Search for the cell housing the specified text and yield its [x, y] center coordinate. 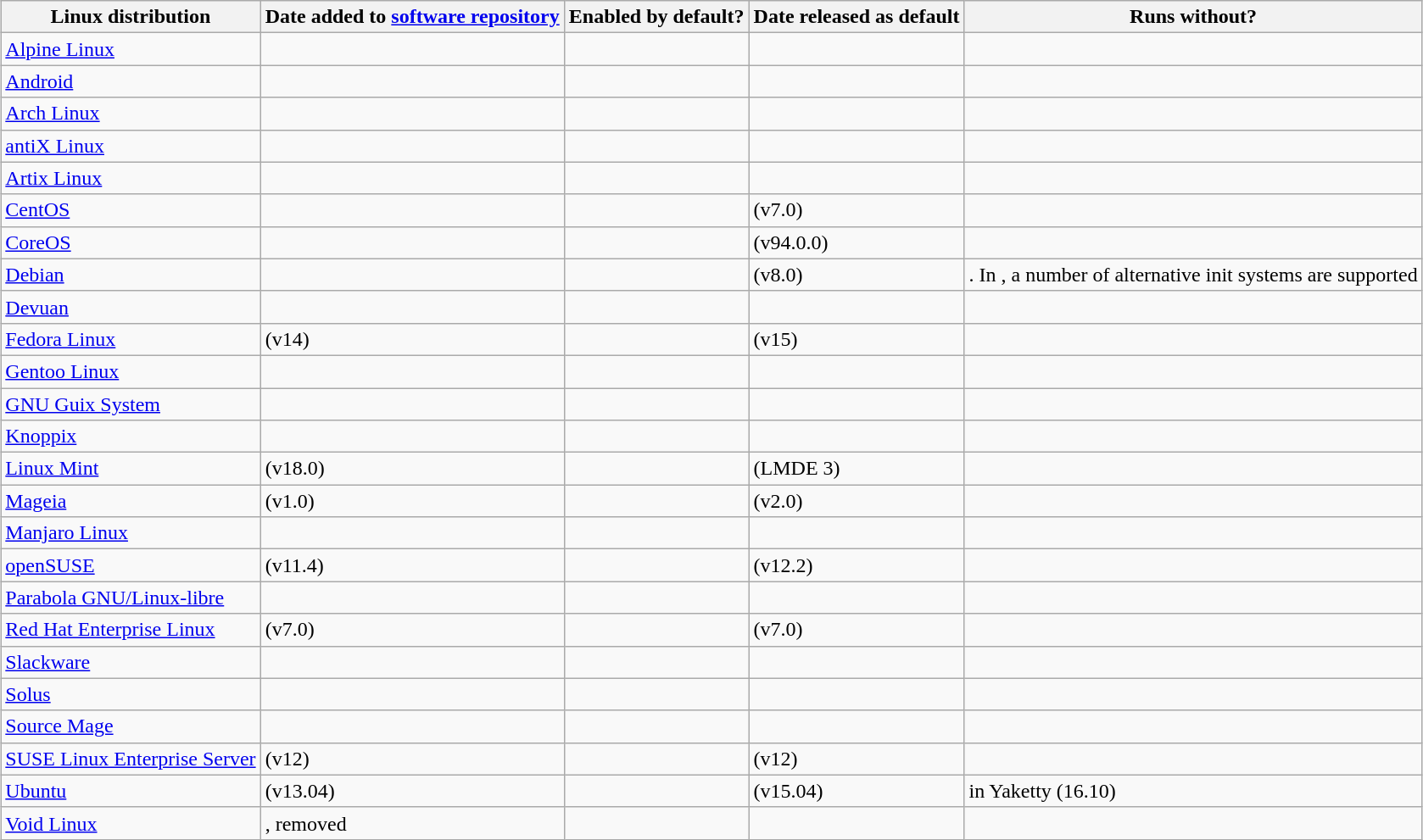
(v12.2) [857, 565]
(v8.0) [857, 275]
Void Linux [131, 823]
Manjaro Linux [131, 533]
Debian [131, 275]
Source Mage [131, 726]
(v11.4) [412, 565]
Red Hat Enterprise Linux [131, 630]
(v13.04) [412, 791]
(v18.0) [412, 469]
(v15) [857, 339]
Runs without? [1193, 17]
(v94.0.0) [857, 242]
(LMDE 3) [857, 469]
. In , a number of alternative init systems are supported [1193, 275]
antiX Linux [131, 146]
(v2.0) [857, 501]
Fedora Linux [131, 339]
Knoppix [131, 437]
Gentoo Linux [131, 371]
Ubuntu [131, 791]
Mageia [131, 501]
Date added to software repository [412, 17]
GNU Guix System [131, 404]
Date released as default [857, 17]
Linux Mint [131, 469]
Artix Linux [131, 178]
(v1.0) [412, 501]
Devuan [131, 307]
CentOS [131, 210]
(v15.04) [857, 791]
Android [131, 81]
Slackware [131, 662]
Solus [131, 694]
Parabola GNU/Linux-libre [131, 598]
in Yaketty (16.10) [1193, 791]
(v14) [412, 339]
openSUSE [131, 565]
Enabled by default? [656, 17]
Alpine Linux [131, 49]
CoreOS [131, 242]
Linux distribution [131, 17]
, removed [412, 823]
SUSE Linux Enterprise Server [131, 759]
Arch Linux [131, 114]
